Search for the cell housing the specified text and yield its (X, Y) center coordinate. 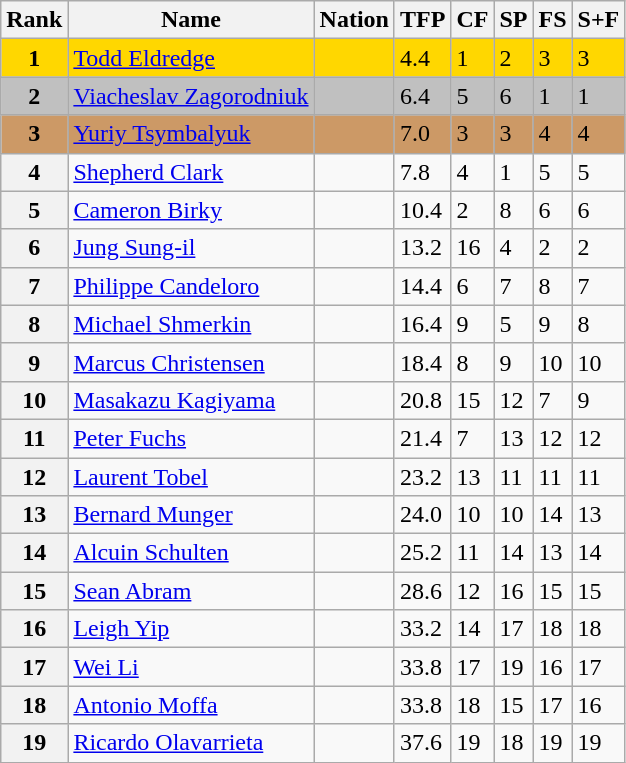
20.8 (422, 400)
6.4 (422, 96)
Laurent Tobel (191, 477)
S+F (598, 20)
SP (514, 20)
25.2 (422, 553)
14.4 (422, 286)
Masakazu Kagiyama (191, 400)
Todd Eldredge (191, 58)
Viacheslav Zagorodniuk (191, 96)
Leigh Yip (191, 629)
33.2 (422, 629)
FS (552, 20)
28.6 (422, 591)
Ricardo Olavarrieta (191, 743)
16.4 (422, 324)
13.2 (422, 248)
7.0 (422, 134)
Rank (34, 20)
4.4 (422, 58)
Antonio Moffa (191, 705)
Bernard Munger (191, 515)
24.0 (422, 515)
Alcuin Schulten (191, 553)
Nation (354, 20)
Peter Fuchs (191, 438)
Philippe Candeloro (191, 286)
18.4 (422, 362)
Marcus Christensen (191, 362)
23.2 (422, 477)
Cameron Birky (191, 210)
Name (191, 20)
Shepherd Clark (191, 172)
7.8 (422, 172)
Sean Abram (191, 591)
37.6 (422, 743)
Yuriy Tsymbalyuk (191, 134)
21.4 (422, 438)
TFP (422, 20)
10.4 (422, 210)
Jung Sung-il (191, 248)
Michael Shmerkin (191, 324)
Wei Li (191, 667)
CF (472, 20)
